Provide the (x, y) coordinate of the cell's center where the given text is located.  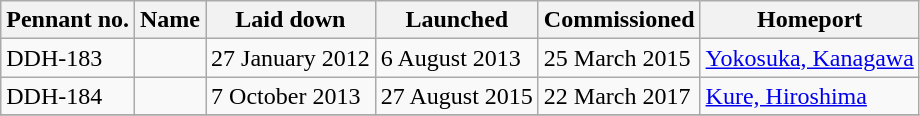
Homeport (810, 20)
Launched (456, 20)
27 January 2012 (291, 58)
DDH-183 (68, 58)
27 August 2015 (456, 96)
Commissioned (619, 20)
Name (170, 20)
25 March 2015 (619, 58)
7 October 2013 (291, 96)
6 August 2013 (456, 58)
DDH-184 (68, 96)
Kure, Hiroshima (810, 96)
Laid down (291, 20)
Yokosuka, Kanagawa (810, 58)
Pennant no. (68, 20)
22 March 2017 (619, 96)
